Provide the [X, Y] coordinate of the cell's center where the given text is located.  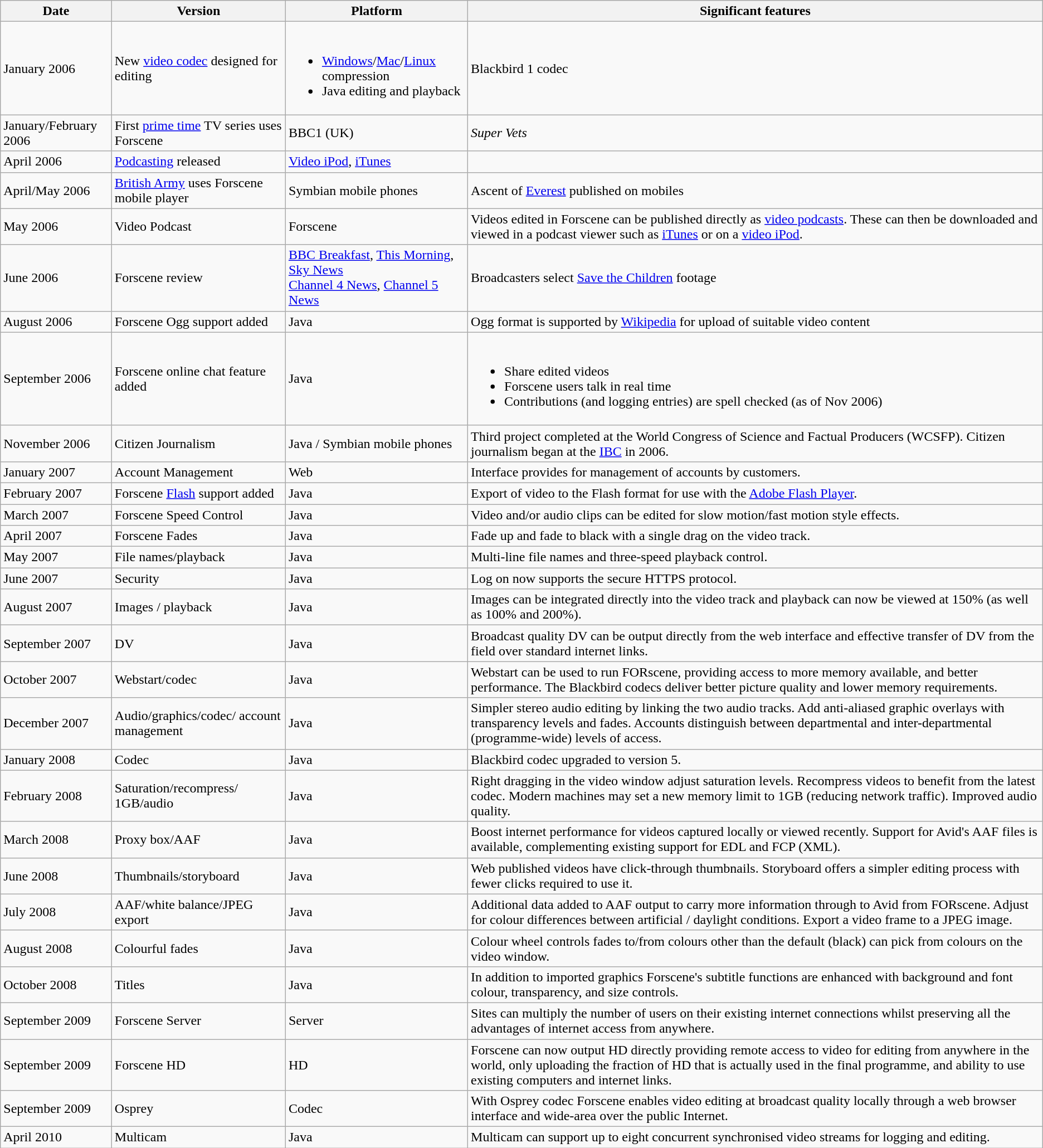
January 2006 [56, 68]
Server [377, 1021]
August 2008 [56, 948]
Osprey [198, 1109]
Podcasting released [198, 162]
Images / playback [198, 607]
Account Management [198, 472]
AAF/white balance/JPEG export [198, 912]
British Army uses Forscene mobile player [198, 191]
In addition to imported graphics Forscene's subtitle functions are enhanced with background and font colour, transparency, and size controls. [756, 984]
Version [198, 11]
September 2007 [56, 643]
June 2008 [56, 876]
Forscene [377, 226]
March 2008 [56, 839]
February 2008 [56, 796]
Third project completed at the World Congress of Science and Factual Producers (WCSFP). Citizen journalism began at the IBC in 2006. [756, 444]
Platform [377, 11]
July 2008 [56, 912]
June 2007 [56, 578]
DV [198, 643]
August 2007 [56, 607]
Colourful fades [198, 948]
January 2008 [56, 760]
Forscene Fades [198, 536]
Audio/graphics/codec/ account management [198, 723]
Forscene HD [198, 1064]
April 2010 [56, 1137]
Share edited videosForscene users talk in real timeContributions (and logging entries) are spell checked (as of Nov 2006) [756, 379]
Super Vets [756, 133]
Forscene online chat feature added [198, 379]
Significant features [756, 11]
March 2007 [56, 514]
Security [198, 578]
November 2006 [56, 444]
August 2006 [56, 322]
June 2006 [56, 278]
Proxy box/AAF [198, 839]
Blackbird 1 codec [756, 68]
Forscene Flash support added [198, 493]
Webstart/codec [198, 680]
Fade up and fade to black with a single drag on the video track. [756, 536]
Multi-line file names and three-speed playback control. [756, 557]
Forscene Speed Control [198, 514]
Saturation/recompress/ 1GB/audio [198, 796]
Web [377, 472]
Export of video to the Flash format for use with the Adobe Flash Player. [756, 493]
October 2008 [56, 984]
April 2007 [56, 536]
February 2007 [56, 493]
Forscene Ogg support added [198, 322]
Broadcast quality DV can be output directly from the web interface and effective transfer of DV from the field over standard internet links. [756, 643]
Forscene review [198, 278]
Multicam can support up to eight concurrent synchronised video streams for logging and editing. [756, 1137]
Windows/Mac/Linux compressionJava editing and playback [377, 68]
Log on now supports the secure HTTPS protocol. [756, 578]
April 2006 [56, 162]
Titles [198, 984]
May 2007 [56, 557]
Video Podcast [198, 226]
With Osprey codec Forscene enables video editing at broadcast quality locally through a web browser interface and wide-area over the public Internet. [756, 1109]
January 2007 [56, 472]
Blackbird codec upgraded to version 5. [756, 760]
Interface provides for management of accounts by customers. [756, 472]
Multicam [198, 1137]
BBC1 (UK) [377, 133]
Ogg format is supported by Wikipedia for upload of suitable video content [756, 322]
Forscene Server [198, 1021]
December 2007 [56, 723]
Video iPod, iTunes [377, 162]
BBC Breakfast, This Morning, Sky NewsChannel 4 News, Channel 5 News [377, 278]
October 2007 [56, 680]
Sites can multiply the number of users on their existing internet connections whilst preserving all the advantages of internet access from anywhere. [756, 1021]
Thumbnails/storyboard [198, 876]
Video and/or audio clips can be edited for slow motion/fast motion style effects. [756, 514]
New video codec designed for editing [198, 68]
Ascent of Everest published on mobiles [756, 191]
Images can be integrated directly into the video track and playback can now be viewed at 150% (as well as 100% and 200%). [756, 607]
Colour wheel controls fades to/from colours other than the default (black) can pick from colours on the video window. [756, 948]
First prime time TV series uses Forscene [198, 133]
Broadcasters select Save the Children footage [756, 278]
Java / Symbian mobile phones [377, 444]
April/May 2006 [56, 191]
HD [377, 1064]
Date [56, 11]
January/February 2006 [56, 133]
File names/playback [198, 557]
Symbian mobile phones [377, 191]
Citizen Journalism [198, 444]
Web published videos have click-through thumbnails. Storyboard offers a simpler editing process with fewer clicks required to use it. [756, 876]
May 2006 [56, 226]
September 2006 [56, 379]
